Output the (x, y) coordinate of the center of the cell containing the given text.  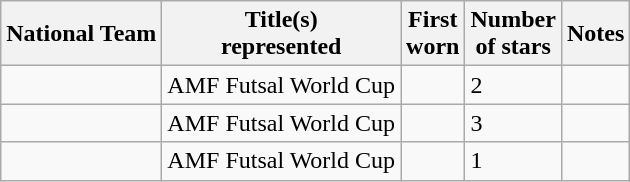
Notes (595, 34)
3 (513, 123)
Firstworn (433, 34)
Title(s)represented (282, 34)
1 (513, 161)
Numberof stars (513, 34)
2 (513, 85)
National Team (82, 34)
